Output the (x, y) coordinate of the center of the cell containing the given text.  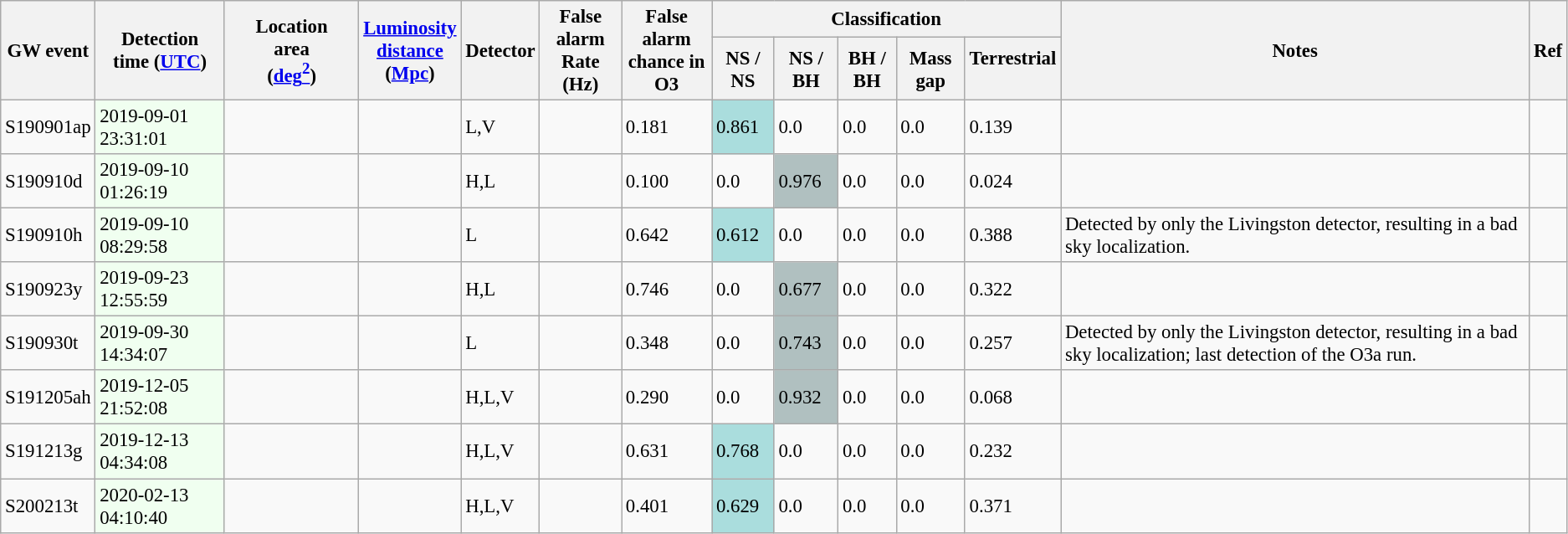
2019-09-30 14:34:07 (160, 343)
0.631 (667, 452)
NS / NS (743, 69)
0.322 (1012, 290)
S190910d (49, 181)
Luminositydistance(Mpc) (410, 50)
0.348 (667, 343)
Detected by only the Livingston detector, resulting in a bad sky localization; last detection of the O3a run. (1295, 343)
2019-12-05 21:52:08 (160, 397)
0.232 (1012, 452)
S190930t (49, 343)
0.768 (743, 452)
NS / BH (806, 69)
0.371 (1012, 506)
0.642 (667, 236)
S191213g (49, 452)
Terrestrial (1012, 69)
S190923y (49, 290)
0.139 (1012, 127)
0.746 (667, 290)
False alarm Rate (Hz) (581, 50)
0.257 (1012, 343)
0.068 (1012, 397)
0.677 (806, 290)
Detectiontime (UTC) (160, 50)
2019-09-0123:31:01 (160, 127)
Ref (1548, 50)
2019-09-23 12:55:59 (160, 290)
0.024 (1012, 181)
GW event (49, 50)
S200213t (49, 506)
S190901ap (49, 127)
S191205ah (49, 397)
2020-02-13 04:10:40 (160, 506)
2019-09-1008:29:58 (160, 236)
0.629 (743, 506)
0.612 (743, 236)
0.932 (806, 397)
0.861 (743, 127)
S190910h (49, 236)
2019-09-1001:26:19 (160, 181)
Detector (500, 50)
Notes (1295, 50)
0.401 (667, 506)
Detected by only the Livingston detector, resulting in a bad sky localization. (1295, 236)
Mass gap (930, 69)
0.290 (667, 397)
L,V (500, 127)
2019-12-13 04:34:08 (160, 452)
Classification (887, 19)
Locationarea(deg2) (291, 50)
0.743 (806, 343)
0.181 (667, 127)
BH / BH (867, 69)
0.976 (806, 181)
0.100 (667, 181)
False alarmchance in O3 (667, 50)
0.388 (1012, 236)
